For the text-containing cell, return its midpoint in (X, Y) coordinate format. 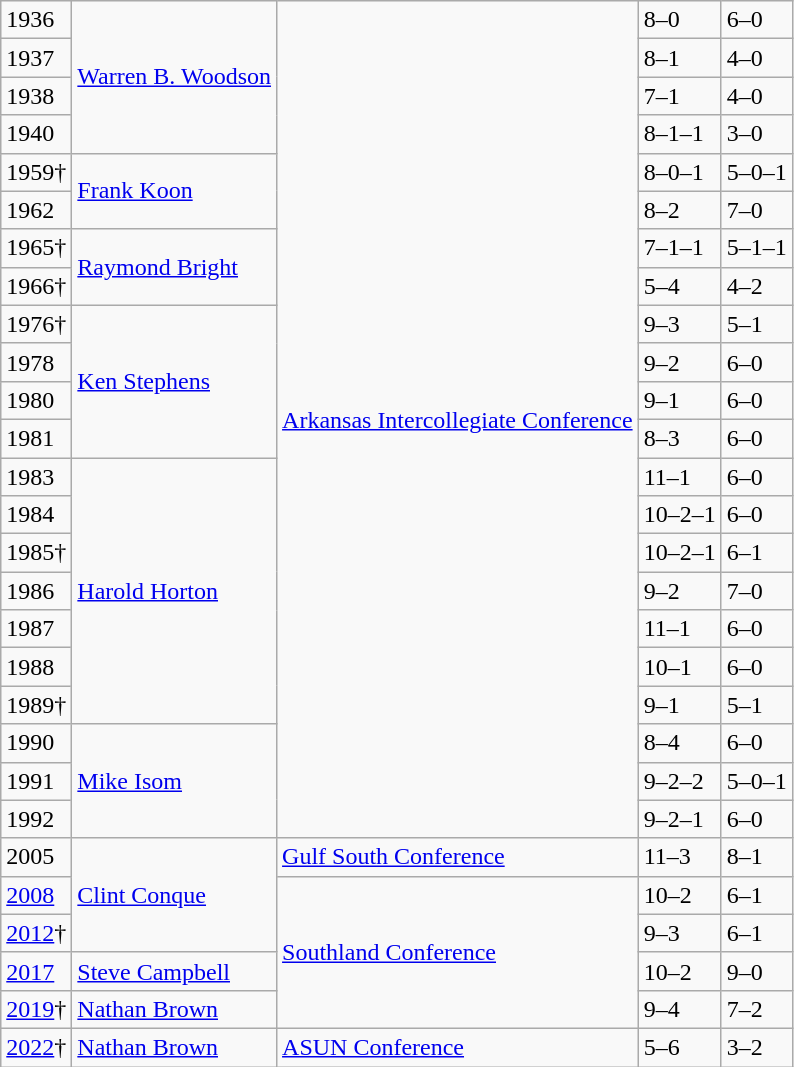
8–0 (680, 20)
2012† (36, 933)
Warren B. Woodson (174, 77)
1986 (36, 591)
7–1 (680, 96)
Steve Campbell (174, 971)
9–2–1 (680, 819)
10–1 (680, 667)
1991 (36, 781)
8–1–1 (680, 134)
1980 (36, 400)
ASUN Conference (458, 1047)
1962 (36, 210)
1937 (36, 58)
9–2–2 (680, 781)
Mike Isom (174, 781)
1940 (36, 134)
4–2 (756, 286)
9–0 (756, 971)
9–4 (680, 1009)
5–1–1 (756, 248)
5–4 (680, 286)
2022† (36, 1047)
2008 (36, 895)
1938 (36, 96)
1989† (36, 705)
1984 (36, 515)
7–1–1 (680, 248)
8–0–1 (680, 172)
Ken Stephens (174, 381)
Arkansas Intercollegiate Conference (458, 420)
Frank Koon (174, 191)
8–2 (680, 210)
2017 (36, 971)
1976† (36, 324)
Clint Conque (174, 895)
3–0 (756, 134)
5–6 (680, 1047)
Southland Conference (458, 952)
1936 (36, 20)
1988 (36, 667)
7–2 (756, 1009)
1966† (36, 286)
1978 (36, 362)
1985† (36, 553)
11–3 (680, 857)
1992 (36, 819)
8–3 (680, 438)
1959† (36, 172)
1990 (36, 743)
1965† (36, 248)
1983 (36, 477)
Gulf South Conference (458, 857)
2019† (36, 1009)
1981 (36, 438)
Harold Horton (174, 591)
2005 (36, 857)
1987 (36, 629)
Raymond Bright (174, 267)
8–4 (680, 743)
3–2 (756, 1047)
